Locate the cell with the specified text and output its (x, y) center coordinate. 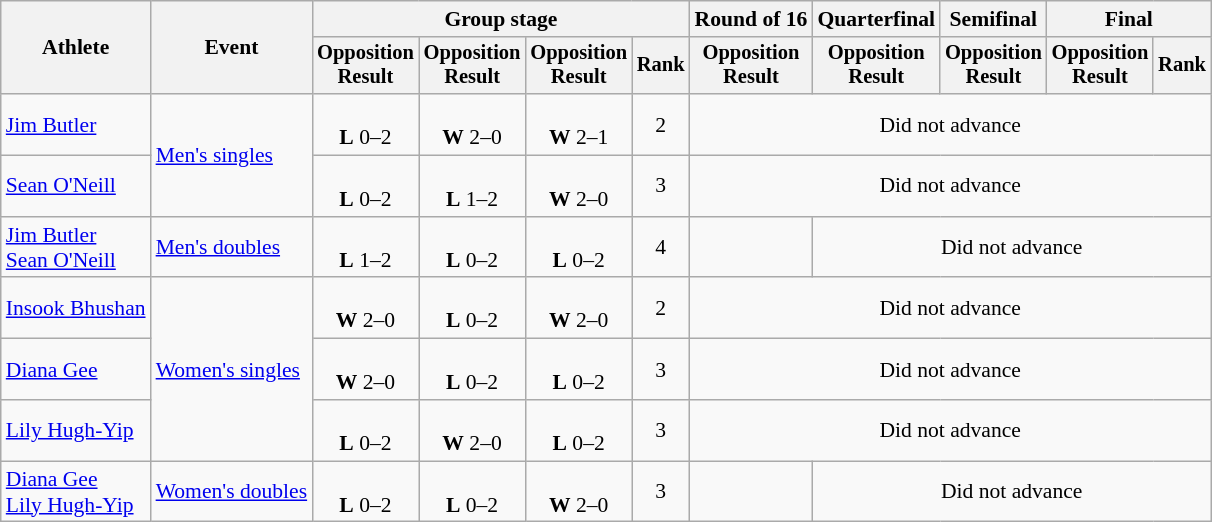
4 (661, 248)
Women's doubles (232, 492)
Diana Gee (76, 370)
Athlete (76, 48)
Event (232, 48)
Women's singles (232, 370)
Sean O'Neill (76, 186)
Men's singles (232, 155)
Men's doubles (232, 248)
Jim ButlerSean O'Neill (76, 248)
Round of 16 (752, 19)
Insook Bhushan (76, 308)
Jim Butler (76, 124)
Diana GeeLily Hugh-Yip (76, 492)
Group stage (500, 19)
W 2–1 (578, 124)
Final (1129, 19)
Semifinal (994, 19)
Lily Hugh-Yip (76, 430)
Quarterfinal (876, 19)
